Identify which cell holds the provided text, then report its [X, Y] central coordinate. 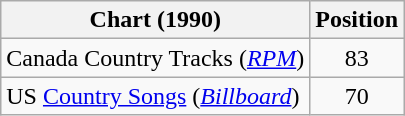
Chart (1990) [156, 20]
Canada Country Tracks (RPM) [156, 58]
US Country Songs (Billboard) [156, 96]
70 [357, 96]
83 [357, 58]
Position [357, 20]
